Capture the cell that displays the provided text and extract its [X, Y] central coordinate. 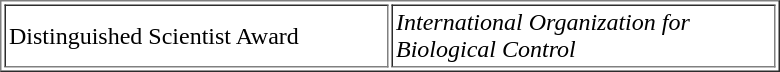
International Organization for Biological Control [584, 36]
Distinguished Scientist Award [196, 36]
